From the cell containing the given text, extract its center point as [x, y] coordinate. 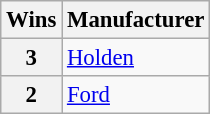
2 [32, 95]
Ford [136, 95]
3 [32, 58]
Holden [136, 58]
Wins [32, 20]
Manufacturer [136, 20]
